Output the (X, Y) coordinate of the center of the cell containing the given text.  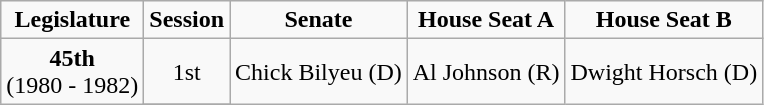
Dwight Horsch (D) (664, 72)
Session (187, 20)
Chick Bilyeu (D) (319, 72)
House Seat A (486, 20)
1st (187, 72)
45th (1980 - 1982) (72, 72)
Senate (319, 20)
Al Johnson (R) (486, 72)
House Seat B (664, 20)
Legislature (72, 20)
